For the text-containing cell, return its midpoint in (X, Y) coordinate format. 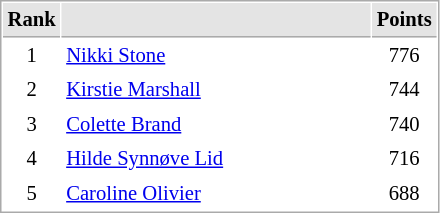
Hilde Synnøve Lid (216, 158)
740 (404, 124)
5 (32, 194)
Rank (32, 20)
Nikki Stone (216, 56)
716 (404, 158)
4 (32, 158)
Caroline Olivier (216, 194)
744 (404, 90)
1 (32, 56)
2 (32, 90)
Kirstie Marshall (216, 90)
688 (404, 194)
776 (404, 56)
Colette Brand (216, 124)
3 (32, 124)
Points (404, 20)
